Find where the given text appears and provide that cell's center as (X, Y) coordinate. 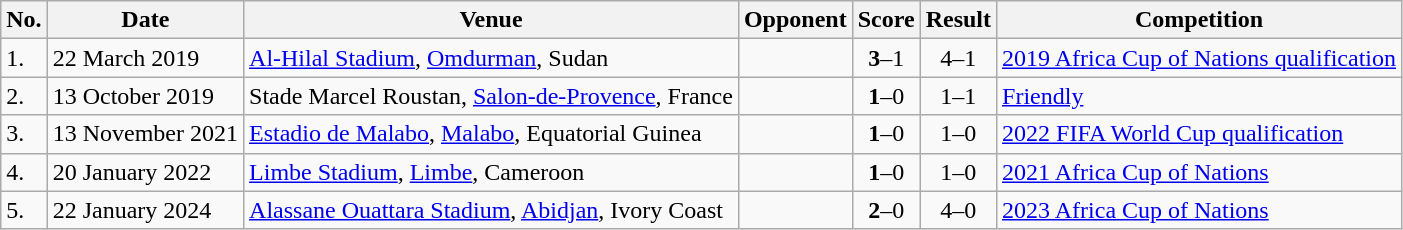
5. (24, 210)
4. (24, 172)
Friendly (1200, 96)
Venue (492, 20)
3–1 (886, 58)
13 November 2021 (145, 134)
2. (24, 96)
22 March 2019 (145, 58)
No. (24, 20)
20 January 2022 (145, 172)
4–0 (958, 210)
Opponent (795, 20)
Alassane Ouattara Stadium, Abidjan, Ivory Coast (492, 210)
1–1 (958, 96)
13 October 2019 (145, 96)
Al-Hilal Stadium, Omdurman, Sudan (492, 58)
22 January 2024 (145, 210)
Stade Marcel Roustan, Salon-de-Provence, France (492, 96)
Date (145, 20)
2022 FIFA World Cup qualification (1200, 134)
Limbe Stadium, Limbe, Cameroon (492, 172)
2019 Africa Cup of Nations qualification (1200, 58)
3. (24, 134)
4–1 (958, 58)
2–0 (886, 210)
1. (24, 58)
Estadio de Malabo, Malabo, Equatorial Guinea (492, 134)
Competition (1200, 20)
Score (886, 20)
2021 Africa Cup of Nations (1200, 172)
2023 Africa Cup of Nations (1200, 210)
Result (958, 20)
